Scan for the cell matching the given text and deliver its (x, y) coordinate at center. 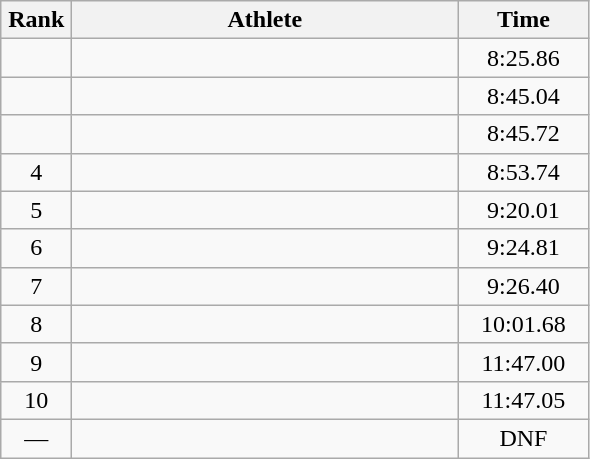
6 (36, 248)
11:47.05 (524, 400)
10 (36, 400)
9:24.81 (524, 248)
8:45.72 (524, 134)
8:53.74 (524, 172)
Rank (36, 20)
9:20.01 (524, 210)
7 (36, 286)
4 (36, 172)
— (36, 438)
5 (36, 210)
9 (36, 362)
Time (524, 20)
10:01.68 (524, 324)
Athlete (265, 20)
9:26.40 (524, 286)
8:25.86 (524, 58)
11:47.00 (524, 362)
8 (36, 324)
DNF (524, 438)
8:45.04 (524, 96)
